Identify which cell holds the provided text, then report its [x, y] central coordinate. 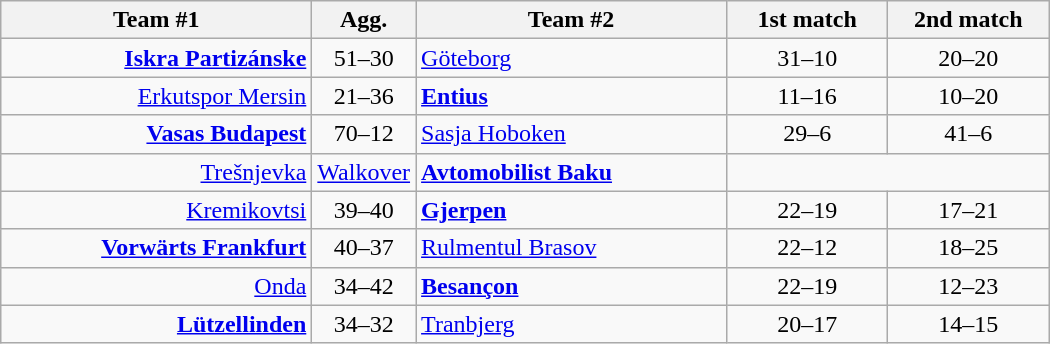
Lützellinden [156, 324]
Avtomobilist Baku [572, 172]
Walkover [364, 172]
Team #2 [572, 20]
39–40 [364, 210]
20–17 [808, 324]
31–10 [808, 58]
70–12 [364, 134]
Tranbjerg [572, 324]
51–30 [364, 58]
14–15 [968, 324]
Besançon [572, 286]
34–32 [364, 324]
1st match [808, 20]
12–23 [968, 286]
Iskra Partizánske [156, 58]
2nd match [968, 20]
20–20 [968, 58]
Onda [156, 286]
18–25 [968, 248]
29–6 [808, 134]
Kremikovtsi [156, 210]
41–6 [968, 134]
34–42 [364, 286]
10–20 [968, 96]
Göteborg [572, 58]
Vasas Budapest [156, 134]
22–12 [808, 248]
Team #1 [156, 20]
11–16 [808, 96]
Vorwärts Frankfurt [156, 248]
Rulmentul Brasov [572, 248]
Sasja Hoboken [572, 134]
Trešnjevka [156, 172]
Gjerpen [572, 210]
40–37 [364, 248]
21–36 [364, 96]
17–21 [968, 210]
Entius [572, 96]
Agg. [364, 20]
Erkutspor Mersin [156, 96]
